Identify which cell holds the provided text, then report its [X, Y] central coordinate. 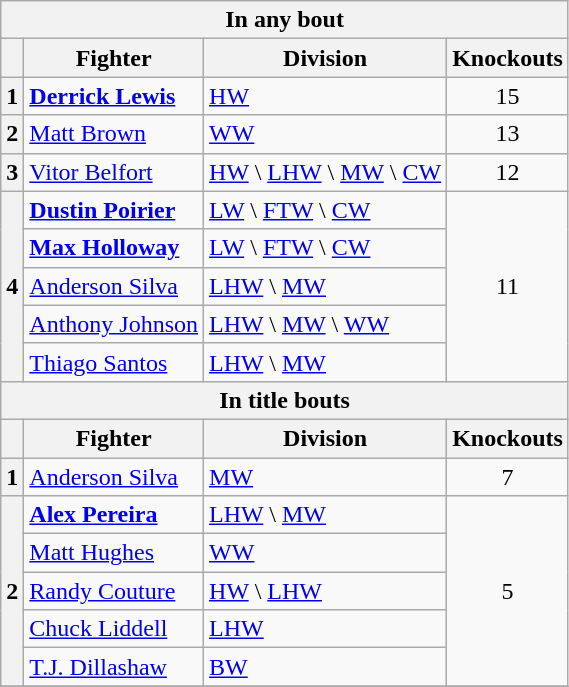
HW [326, 96]
Chuck Liddell [114, 629]
Randy Couture [114, 591]
4 [12, 286]
HW \ LHW \ MW \ CW [326, 172]
3 [12, 172]
Max Holloway [114, 248]
In any bout [285, 20]
HW \ LHW [326, 591]
Derrick Lewis [114, 96]
Vitor Belfort [114, 172]
7 [508, 477]
Matt Hughes [114, 553]
11 [508, 286]
13 [508, 134]
Dustin Poirier [114, 210]
Matt Brown [114, 134]
Anthony Johnson [114, 324]
12 [508, 172]
In title bouts [285, 400]
MW [326, 477]
BW [326, 667]
LHW [326, 629]
LHW \ MW \ WW [326, 324]
Thiago Santos [114, 362]
T.J. Dillashaw [114, 667]
15 [508, 96]
5 [508, 591]
Alex Pereira [114, 515]
